Provide the [x, y] coordinate of the cell's center where the given text is located.  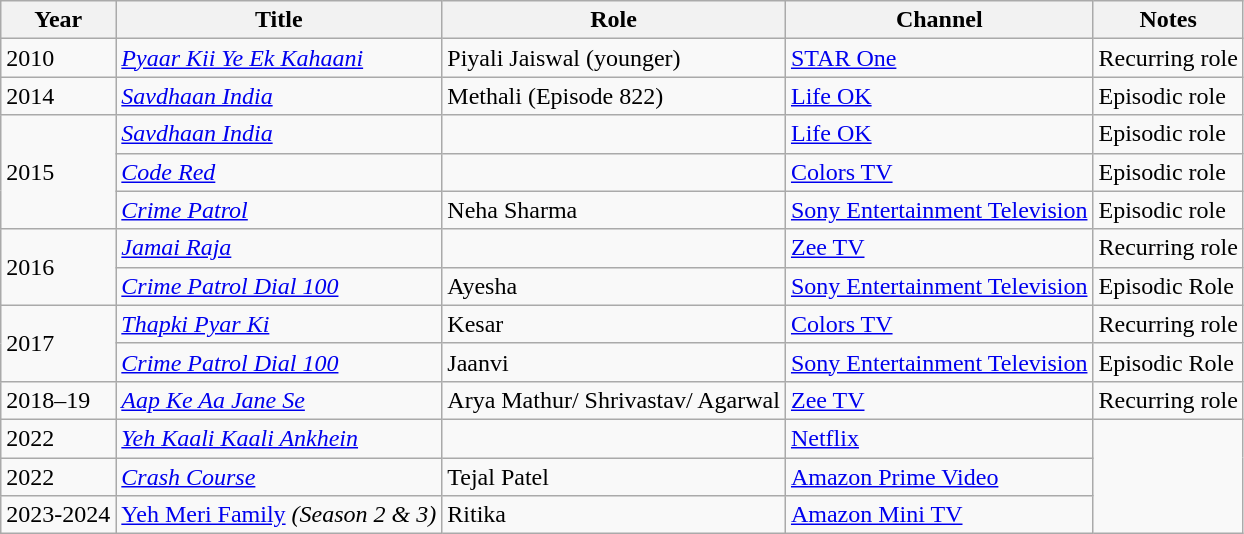
Methali (Episode 822) [614, 96]
Ayesha [614, 286]
2018–19 [58, 400]
Piyali Jaiswal (younger) [614, 58]
STAR One [939, 58]
Role [614, 20]
2016 [58, 267]
Amazon Prime Video [939, 477]
2023-2024 [58, 515]
2014 [58, 96]
Neha Sharma [614, 210]
Title [279, 20]
Netflix [939, 438]
Amazon Mini TV [939, 515]
2017 [58, 343]
Jamai Raja [279, 248]
Arya Mathur/ Shrivastav/ Agarwal [614, 400]
Jaanvi [614, 362]
Yeh Meri Family (Season 2 & 3) [279, 515]
Code Red [279, 172]
Channel [939, 20]
Yeh Kaali Kaali Ankhein [279, 438]
2015 [58, 172]
Kesar [614, 324]
Ritika [614, 515]
Aap Ke Aa Jane Se [279, 400]
Crime Patrol [279, 210]
Pyaar Kii Ye Ek Kahaani [279, 58]
Year [58, 20]
Notes [1168, 20]
Tejal Patel [614, 477]
2010 [58, 58]
Crash Course [279, 477]
Thapki Pyar Ki [279, 324]
